Search for the cell housing the specified text and yield its (X, Y) center coordinate. 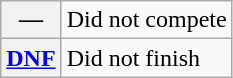
Did not finish (146, 58)
— (31, 20)
DNF (31, 58)
Did not compete (146, 20)
